Provide the [X, Y] coordinate of the cell's center where the given text is located.  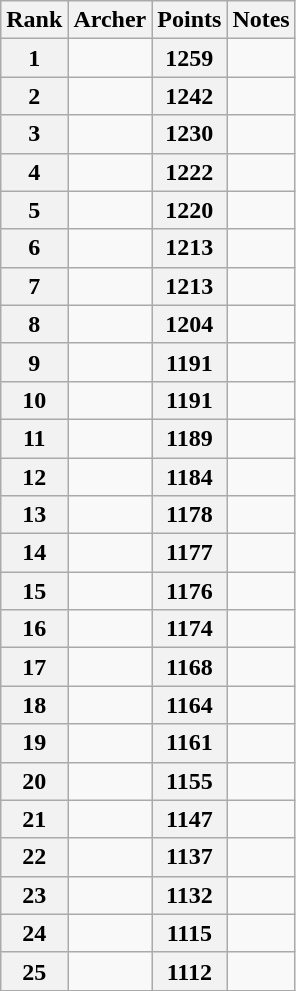
1176 [190, 591]
1115 [190, 933]
Points [190, 20]
19 [34, 743]
21 [34, 819]
Notes [261, 20]
1161 [190, 743]
1132 [190, 895]
1242 [190, 96]
6 [34, 248]
24 [34, 933]
9 [34, 362]
25 [34, 971]
5 [34, 210]
1177 [190, 553]
11 [34, 438]
16 [34, 629]
4 [34, 172]
1178 [190, 515]
1230 [190, 134]
2 [34, 96]
1 [34, 58]
23 [34, 895]
3 [34, 134]
14 [34, 553]
1168 [190, 667]
1112 [190, 971]
Archer [110, 20]
1184 [190, 477]
7 [34, 286]
12 [34, 477]
10 [34, 400]
15 [34, 591]
1204 [190, 324]
1155 [190, 781]
1137 [190, 857]
18 [34, 705]
1164 [190, 705]
1259 [190, 58]
20 [34, 781]
Rank [34, 20]
17 [34, 667]
22 [34, 857]
1174 [190, 629]
8 [34, 324]
1220 [190, 210]
1147 [190, 819]
1189 [190, 438]
1222 [190, 172]
13 [34, 515]
